Return the (X, Y) coordinate for the center point of the cell that contains the specified text.  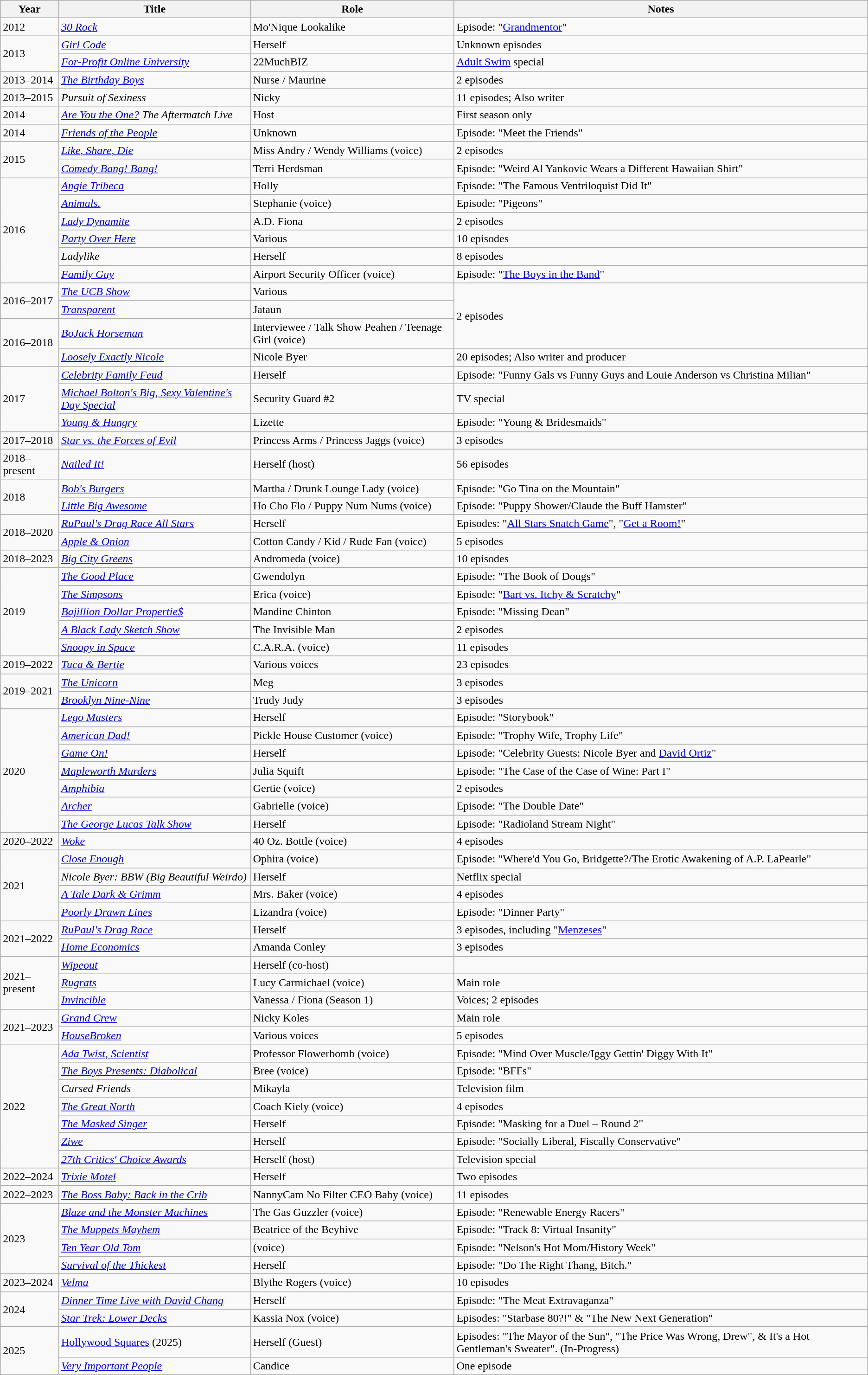
Episodes: "The Mayor of the Sun", "The Price Was Wrong, Drew", & It's a Hot Gentleman's Sweater". (In-Progress) (661, 1342)
Apple & Onion (154, 541)
Very Important People (154, 1366)
Episode: "Weird Al Yankovic Wears a Different Hawaiian Shirt" (661, 168)
2015 (30, 159)
Episode: "Nelson's Hot Mom/History Week" (661, 1247)
2020–2022 (30, 842)
HouseBroken (154, 1035)
2018–2020 (30, 532)
Invincible (154, 1000)
Close Enough (154, 859)
Mapleworth Murders (154, 771)
The UCB Show (154, 292)
Bajillion Dollar Propertie$ (154, 612)
Trixie Motel (154, 1177)
Episode: "Do The Right Thang, Bitch." (661, 1265)
Survival of the Thickest (154, 1265)
3 episodes, including "Menzeses" (661, 930)
The Masked Singer (154, 1124)
One episode (661, 1366)
Netflix special (661, 877)
Nurse / Maurine (352, 80)
Episode: "The Case of the Case of Wine: Part I" (661, 771)
Episode: "Grandmentor" (661, 27)
Lego Masters (154, 718)
Woke (154, 842)
Coach Kiely (voice) (352, 1106)
Animals. (154, 203)
Tuca & Bertie (154, 665)
Lizandra (voice) (352, 912)
Cursed Friends (154, 1088)
Professor Flowerbomb (voice) (352, 1053)
(voice) (352, 1247)
2021–present (30, 983)
Meg (352, 682)
Ophira (voice) (352, 859)
Ten Year Old Tom (154, 1247)
Angie Tribeca (154, 186)
23 episodes (661, 665)
Friends of the People (154, 133)
Bob's Burgers (154, 488)
Two episodes (661, 1177)
First season only (661, 115)
Vanessa / Fiona (Season 1) (352, 1000)
BoJack Horseman (154, 333)
RuPaul's Drag Race (154, 930)
Terri Herdsman (352, 168)
2016 (30, 230)
Home Economics (154, 947)
The Simpsons (154, 594)
Game On! (154, 753)
Blythe Rogers (voice) (352, 1283)
2021–2023 (30, 1027)
Herself (co-host) (352, 965)
Ho Cho Flo / Puppy Num Nums (voice) (352, 506)
2020 (30, 771)
Episode: "The Famous Ventriloquist Did It" (661, 186)
Television film (661, 1088)
The George Lucas Talk Show (154, 823)
Episodes: "Starbase 80?!" & "The New Next Generation" (661, 1318)
Poorly Drawn Lines (154, 912)
Celebrity Family Feud (154, 375)
A Tale Dark & Grimm (154, 894)
Episode: "Celebrity Guests: Nicole Byer and David Ortiz" (661, 753)
Host (352, 115)
Dinner Time Live with David Chang (154, 1300)
2019–2021 (30, 691)
Miss Andry / Wendy Williams (voice) (352, 150)
Rugrats (154, 983)
30 Rock (154, 27)
Episode: "Trophy Wife, Trophy Life" (661, 735)
Nicole Byer: BBW (Big Beautiful Weirdo) (154, 877)
Mikayla (352, 1088)
Episode: "The Meat Extravaganza" (661, 1300)
Episode: "Missing Dean" (661, 612)
Julia Squift (352, 771)
2021 (30, 886)
The Unicorn (154, 682)
Episode: "Funny Gals vs Funny Guys and Louie Anderson vs Christina Milian" (661, 375)
Star vs. the Forces of Evil (154, 440)
Ladylike (154, 257)
Velma (154, 1283)
Episode: "Where'd You Go, Bridgette?/The Erotic Awakening of A.P. LaPearle" (661, 859)
Lizette (352, 423)
Amanda Conley (352, 947)
Trudy Judy (352, 700)
Gertie (voice) (352, 788)
Adult Swim special (661, 62)
For-Profit Online University (154, 62)
Martha / Drunk Lounge Lady (voice) (352, 488)
Episode: "Puppy Shower/Claude the Buff Hamster" (661, 506)
Transparent (154, 309)
2012 (30, 27)
Michael Bolton's Big, Sexy Valentine's Day Special (154, 399)
Episode: "Young & Bridesmaids" (661, 423)
Cotton Candy / Kid / Rude Fan (voice) (352, 541)
40 Oz. Bottle (voice) (352, 842)
2018 (30, 497)
The Muppets Mayhem (154, 1230)
27th Critics' Choice Awards (154, 1159)
Pickle House Customer (voice) (352, 735)
Episode: "The Double Date" (661, 806)
The Invisible Man (352, 630)
Television special (661, 1159)
Ziwe (154, 1142)
Wipeout (154, 965)
Episode: "Masking for a Duel – Round 2" (661, 1124)
2013–2014 (30, 80)
Episode: "Track 8: Virtual Insanity" (661, 1230)
The Gas Guzzler (voice) (352, 1212)
Security Guard #2 (352, 399)
Holly (352, 186)
Archer (154, 806)
Hollywood Squares (2025) (154, 1342)
Andromeda (voice) (352, 559)
Voices; 2 episodes (661, 1000)
The Great North (154, 1106)
Blaze and the Monster Machines (154, 1212)
11 episodes; Also writer (661, 97)
Party Over Here (154, 239)
Airport Security Officer (voice) (352, 274)
Gwendolyn (352, 577)
Gabrielle (voice) (352, 806)
8 episodes (661, 257)
Grand Crew (154, 1018)
Episode: "Renewable Energy Racers" (661, 1212)
2013–2015 (30, 97)
Erica (voice) (352, 594)
Episode: "Dinner Party" (661, 912)
The Boss Baby: Back in the Crib (154, 1195)
Are You the One? The Aftermatch Live (154, 115)
Episodes: "All Stars Snatch Game", "Get a Room!" (661, 523)
2016–2017 (30, 301)
American Dad! (154, 735)
Jataun (352, 309)
Kassia Nox (voice) (352, 1318)
Brooklyn Nine-Nine (154, 700)
Episode: "Pigeons" (661, 203)
Nicky (352, 97)
Unknown (352, 133)
Mo'Nique Lookalike (352, 27)
Nicky Koles (352, 1018)
Family Guy (154, 274)
Loosely Exactly Nicole (154, 357)
2018–2023 (30, 559)
NannyCam No Filter CEO Baby (voice) (352, 1195)
Beatrice of the Beyhive (352, 1230)
Episode: "Go Tina on the Mountain" (661, 488)
2023–2024 (30, 1283)
TV special (661, 399)
A.D. Fiona (352, 221)
Episode: "Mind Over Muscle/Iggy Gettin' Diggy With It" (661, 1053)
2019 (30, 612)
Young & Hungry (154, 423)
Interviewee / Talk Show Peahen / Teenage Girl (voice) (352, 333)
Episode: "Socially Liberal, Fiscally Conservative" (661, 1142)
2025 (30, 1351)
2024 (30, 1309)
RuPaul's Drag Race All Stars (154, 523)
22MuchBIZ (352, 62)
2016–2018 (30, 342)
Little Big Awesome (154, 506)
Mrs. Baker (voice) (352, 894)
Role (352, 9)
56 episodes (661, 464)
Princess Arms / Princess Jaggs (voice) (352, 440)
2021–2022 (30, 938)
2023 (30, 1239)
Herself (Guest) (352, 1342)
Snoopy in Space (154, 647)
Ada Twist, Scientist (154, 1053)
Episode: "Storybook" (661, 718)
Nailed It! (154, 464)
Episode: "Radioland Stream Night" (661, 823)
Title (154, 9)
A Black Lady Sketch Show (154, 630)
Unknown episodes (661, 45)
Episode: "Meet the Friends" (661, 133)
Notes (661, 9)
2017 (30, 399)
Bree (voice) (352, 1071)
2019–2022 (30, 665)
Episode: "The Book of Dougs" (661, 577)
The Good Place (154, 577)
Episode: "BFFs" (661, 1071)
Comedy Bang! Bang! (154, 168)
20 episodes; Also writer and producer (661, 357)
Episode: "The Boys in the Band" (661, 274)
Like, Share, Die (154, 150)
C.A.R.A. (voice) (352, 647)
Lady Dynamite (154, 221)
Amphibia (154, 788)
Big City Greens (154, 559)
The Birthday Boys (154, 80)
2022–2024 (30, 1177)
Mandine Chinton (352, 612)
Episode: "Bart vs. Itchy & Scratchy" (661, 594)
Stephanie (voice) (352, 203)
Nicole Byer (352, 357)
2022–2023 (30, 1195)
Year (30, 9)
2018–present (30, 464)
The Boys Presents: Diabolical (154, 1071)
2013 (30, 53)
Girl Code (154, 45)
Pursuit of Sexiness (154, 97)
Lucy Carmichael (voice) (352, 983)
Star Trek: Lower Decks (154, 1318)
Candice (352, 1366)
2017–2018 (30, 440)
2022 (30, 1106)
